For the text-containing cell, return its midpoint in (X, Y) coordinate format. 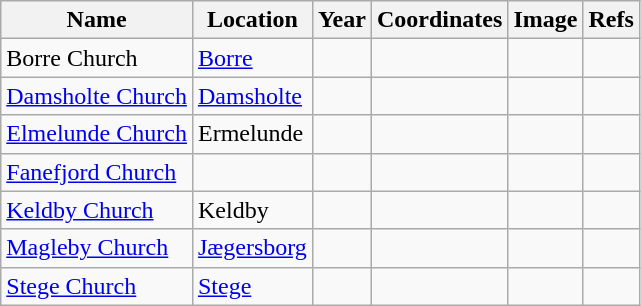
Fanefjord Church (97, 172)
Stege (252, 286)
Coordinates (439, 20)
Name (97, 20)
Borre (252, 58)
Elmelunde Church (97, 134)
Damsholte Church (97, 96)
Refs (611, 20)
Year (342, 20)
Borre Church (97, 58)
Image (546, 20)
Magleby Church (97, 248)
Keldby (252, 210)
Ermelunde (252, 134)
Stege Church (97, 286)
Location (252, 20)
Keldby Church (97, 210)
Jægersborg (252, 248)
Damsholte (252, 96)
